Detect which cell encompasses the target text, then output its (x, y) center coordinate. 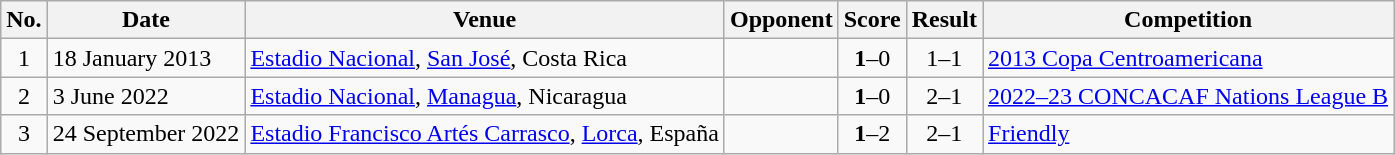
18 January 2013 (146, 58)
3 June 2022 (146, 96)
2013 Copa Centroamericana (1188, 58)
1–1 (944, 58)
1–2 (872, 134)
No. (24, 20)
2022–23 CONCACAF Nations League B (1188, 96)
Estadio Nacional, Managua, Nicaragua (485, 96)
Opponent (781, 20)
Score (872, 20)
3 (24, 134)
1 (24, 58)
2 (24, 96)
Estadio Nacional, San José, Costa Rica (485, 58)
Estadio Francisco Artés Carrasco, Lorca, España (485, 134)
Friendly (1188, 134)
24 September 2022 (146, 134)
Result (944, 20)
Venue (485, 20)
Date (146, 20)
Competition (1188, 20)
